Search for the cell housing the specified text and yield its [x, y] center coordinate. 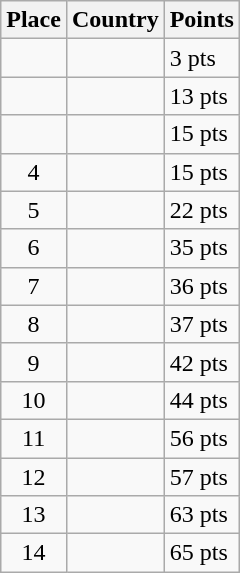
13 [34, 515]
57 pts [202, 477]
6 [34, 248]
44 pts [202, 400]
14 [34, 553]
10 [34, 400]
3 pts [202, 58]
8 [34, 324]
Country [115, 20]
22 pts [202, 210]
63 pts [202, 515]
12 [34, 477]
Place [34, 20]
56 pts [202, 438]
65 pts [202, 553]
5 [34, 210]
11 [34, 438]
36 pts [202, 286]
4 [34, 172]
7 [34, 286]
Points [202, 20]
37 pts [202, 324]
13 pts [202, 96]
9 [34, 362]
42 pts [202, 362]
35 pts [202, 248]
